Return [x, y] of the center of cell containing provided text 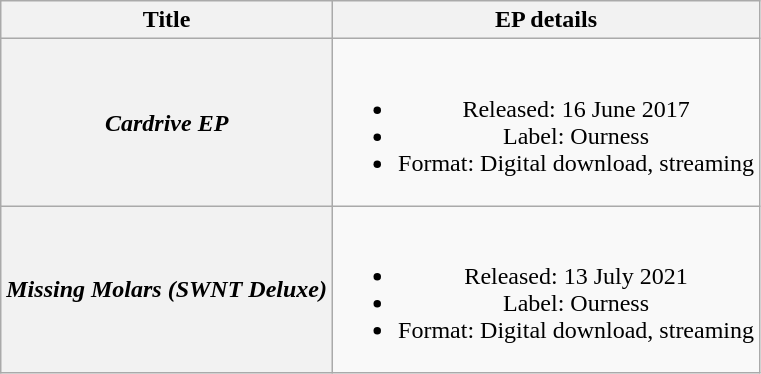
Title [167, 20]
Released: 13 July 2021Label: OurnessFormat: Digital download, streaming [546, 290]
Missing Molars (SWNT Deluxe) [167, 290]
EP details [546, 20]
Released: 16 June 2017Label: OurnessFormat: Digital download, streaming [546, 122]
Cardrive EP [167, 122]
